Scan for the cell matching the given text and deliver its (x, y) coordinate at center. 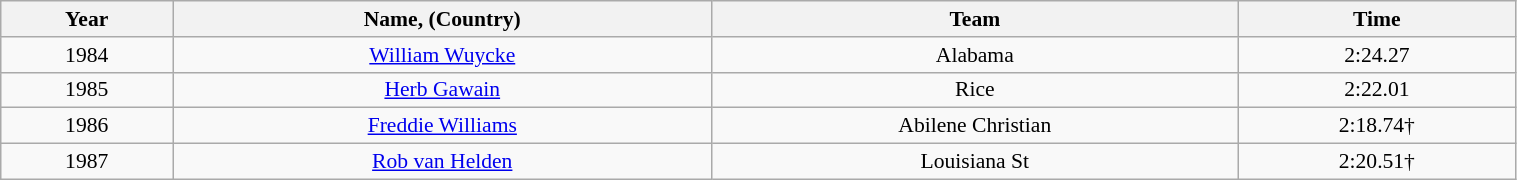
1986 (87, 126)
2:18.74† (1377, 126)
Abilene Christian (975, 126)
Freddie Williams (442, 126)
1985 (87, 90)
William Wuycke (442, 55)
Team (975, 19)
Herb Gawain (442, 90)
1987 (87, 162)
Time (1377, 19)
Rice (975, 90)
Alabama (975, 55)
Louisiana St (975, 162)
Year (87, 19)
2:22.01 (1377, 90)
1984 (87, 55)
2:24.27 (1377, 55)
Name, (Country) (442, 19)
2:20.51† (1377, 162)
Rob van Helden (442, 162)
